Locate the cell with the specified text and output its [x, y] center coordinate. 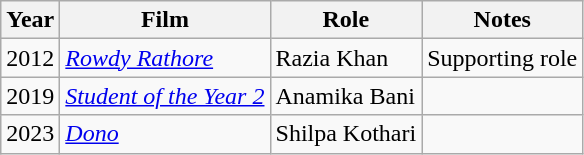
Anamika Bani [346, 96]
2019 [30, 96]
2012 [30, 58]
Student of the Year 2 [165, 96]
Role [346, 20]
2023 [30, 134]
Dono [165, 134]
Rowdy Rathore [165, 58]
Film [165, 20]
Year [30, 20]
Shilpa Kothari [346, 134]
Razia Khan [346, 58]
Notes [502, 20]
Supporting role [502, 58]
